Capture the cell that displays the provided text and extract its (X, Y) central coordinate. 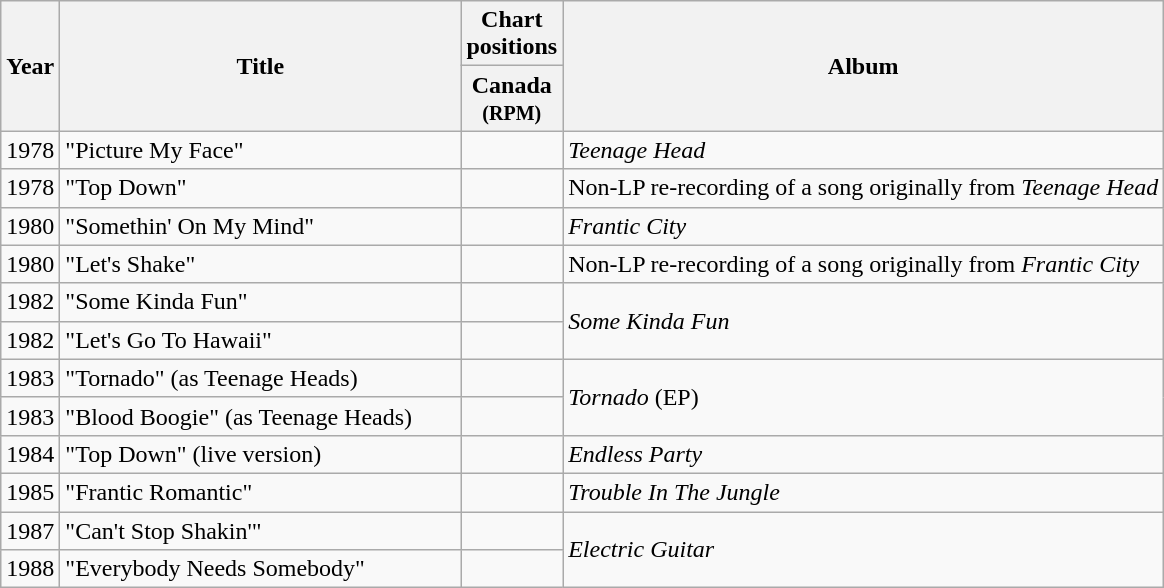
Teenage Head (864, 150)
"Can't Stop Shakin'" (260, 531)
Non-LP re-recording of a song originally from Teenage Head (864, 188)
"Top Down" (260, 188)
Non-LP re-recording of a song originally from Frantic City (864, 264)
"Some Kinda Fun" (260, 302)
"Everybody Needs Somebody" (260, 569)
Chart positions (512, 34)
1988 (30, 569)
1984 (30, 454)
"Tornado" (as Teenage Heads) (260, 378)
Tornado (EP) (864, 397)
Title (260, 66)
"Frantic Romantic" (260, 492)
Album (864, 66)
1987 (30, 531)
Electric Guitar (864, 550)
Some Kinda Fun (864, 321)
"Top Down" (live version) (260, 454)
"Somethin' On My Mind" (260, 226)
Endless Party (864, 454)
"Picture My Face" (260, 150)
"Let's Go To Hawaii" (260, 340)
Trouble In The Jungle (864, 492)
Canada (RPM) (512, 98)
Frantic City (864, 226)
"Blood Boogie" (as Teenage Heads) (260, 416)
"Let's Shake" (260, 264)
1985 (30, 492)
Year (30, 66)
